Return the (x, y) coordinate for the center point of the cell that contains the specified text.  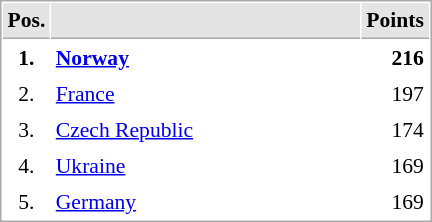
Ukraine (206, 165)
Pos. (26, 21)
Norway (206, 57)
1. (26, 57)
5. (26, 201)
3. (26, 129)
216 (396, 57)
Points (396, 21)
Germany (206, 201)
197 (396, 93)
4. (26, 165)
2. (26, 93)
Czech Republic (206, 129)
France (206, 93)
174 (396, 129)
